For the text-containing cell, return its midpoint in (x, y) coordinate format. 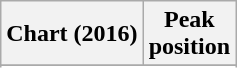
Chart (2016) (72, 34)
Peak position (189, 34)
